Detect which cell encompasses the target text, then output its (x, y) center coordinate. 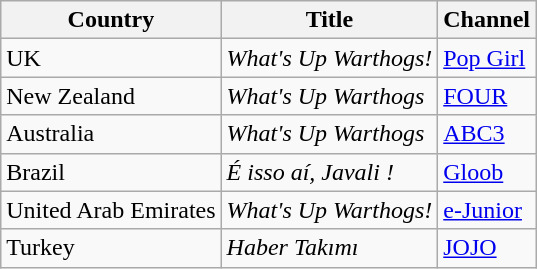
Brazil (111, 172)
Australia (111, 134)
Country (111, 20)
Gloob (487, 172)
ABC3 (487, 134)
e-Junior (487, 210)
Turkey (111, 248)
UK (111, 58)
FOUR (487, 96)
JOJO (487, 248)
Title (330, 20)
Pop Girl (487, 58)
Haber Takımı (330, 248)
É isso aí, Javali ! (330, 172)
Channel (487, 20)
United Arab Emirates (111, 210)
New Zealand (111, 96)
